Detect which cell encompasses the target text, then output its (x, y) center coordinate. 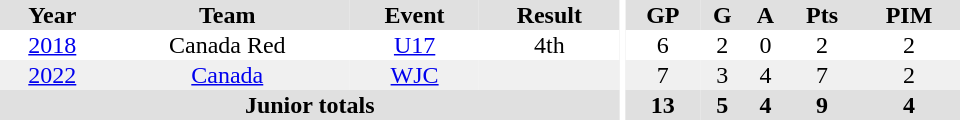
Year (52, 15)
Canada Red (228, 45)
5 (722, 105)
Event (414, 15)
G (722, 15)
0 (766, 45)
Team (228, 15)
2022 (52, 75)
Junior totals (310, 105)
U17 (414, 45)
9 (822, 105)
Result (549, 15)
4th (549, 45)
13 (664, 105)
Canada (228, 75)
GP (664, 15)
PIM (909, 15)
3 (722, 75)
2018 (52, 45)
6 (664, 45)
WJC (414, 75)
Pts (822, 15)
A (766, 15)
